Provide the [X, Y] coordinate of the cell's center where the given text is located.  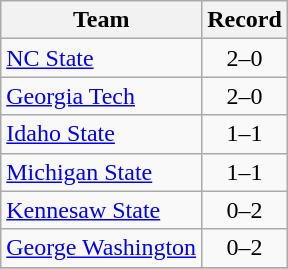
George Washington [102, 248]
Michigan State [102, 172]
NC State [102, 58]
Kennesaw State [102, 210]
Idaho State [102, 134]
Record [245, 20]
Georgia Tech [102, 96]
Team [102, 20]
